Output the (X, Y) coordinate of the center of the cell containing the given text.  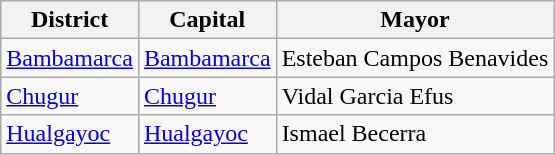
District (70, 20)
Vidal Garcia Efus (415, 96)
Esteban Campos Benavides (415, 58)
Mayor (415, 20)
Capital (207, 20)
Ismael Becerra (415, 134)
